Find where the given text appears and provide that cell's center as (X, Y) coordinate. 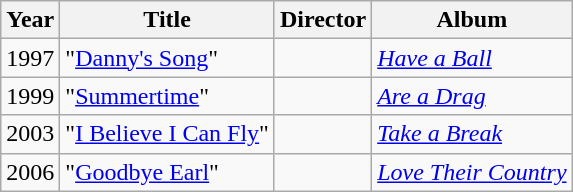
"Summertime" (168, 96)
Love Their Country (472, 172)
1999 (30, 96)
1997 (30, 58)
"Goodbye Earl" (168, 172)
"Danny's Song" (168, 58)
2003 (30, 134)
Director (322, 20)
2006 (30, 172)
Year (30, 20)
Album (472, 20)
Title (168, 20)
"I Believe I Can Fly" (168, 134)
Have a Ball (472, 58)
Take a Break (472, 134)
Are a Drag (472, 96)
